Search for the cell housing the specified text and yield its [X, Y] center coordinate. 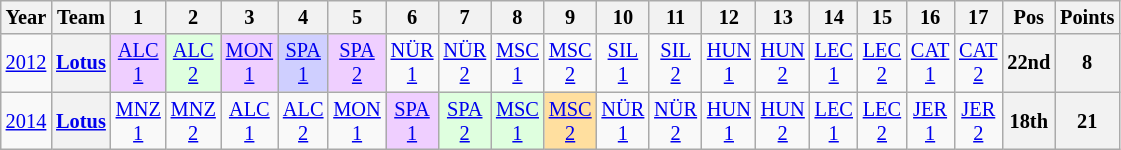
JER1 [930, 121]
2014 [26, 121]
18th [1028, 121]
16 [930, 17]
11 [676, 17]
15 [882, 17]
13 [783, 17]
JER2 [978, 121]
17 [978, 17]
3 [250, 17]
21 [1087, 121]
12 [729, 17]
CAT2 [978, 63]
Points [1087, 17]
Team [81, 17]
6 [412, 17]
2 [194, 17]
7 [464, 17]
2012 [26, 63]
1 [138, 17]
22nd [1028, 63]
5 [356, 17]
14 [834, 17]
4 [303, 17]
10 [624, 17]
SIL1 [624, 63]
Pos [1028, 17]
MNZ2 [194, 121]
9 [570, 17]
CAT1 [930, 63]
MNZ1 [138, 121]
SIL2 [676, 63]
Year [26, 17]
